Detect which cell encompasses the target text, then output its [X, Y] center coordinate. 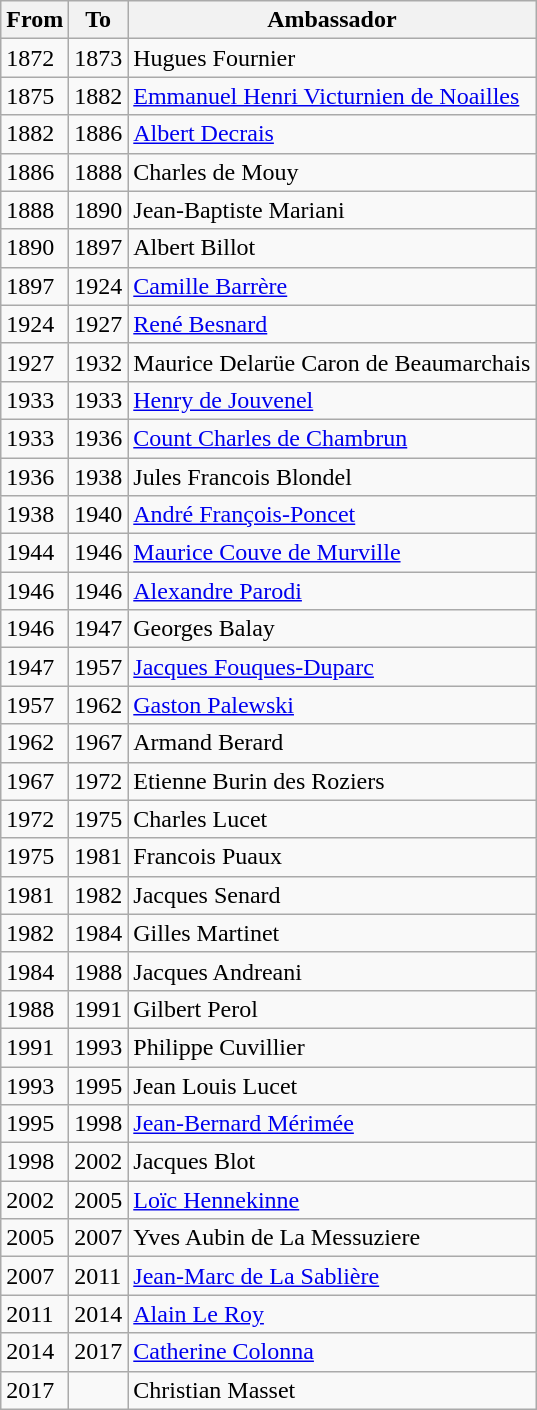
Gilbert Perol [332, 1009]
Albert Decrais [332, 134]
Jacques Andreani [332, 971]
Christian Masset [332, 1390]
From [35, 20]
Jean Louis Lucet [332, 1085]
Camille Barrère [332, 286]
Maurice Delarüe Caron de Beaumarchais [332, 362]
René Besnard [332, 324]
Armand Berard [332, 743]
1944 [35, 553]
To [98, 20]
Charles de Mouy [332, 172]
Philippe Cuvillier [332, 1047]
Jean-Baptiste Mariani [332, 210]
1932 [98, 362]
Albert Billot [332, 248]
Hugues Fournier [332, 58]
Jacques Senard [332, 895]
1872 [35, 58]
Francois Puaux [332, 857]
Henry de Jouvenel [332, 400]
Jules Francois Blondel [332, 477]
Alexandre Parodi [332, 591]
Jacques Fouques-Duparc [332, 667]
Emmanuel Henri Victurnien de Noailles [332, 96]
1875 [35, 96]
Count Charles de Chambrun [332, 438]
Georges Balay [332, 629]
Gaston Palewski [332, 705]
Yves Aubin de La Messuziere [332, 1238]
Loïc Hennekinne [332, 1200]
André François-Poncet [332, 515]
Catherine Colonna [332, 1352]
Alain Le Roy [332, 1314]
1940 [98, 515]
Charles Lucet [332, 819]
Jean-Marc de La Sablière [332, 1276]
Gilles Martinet [332, 933]
Jean-Bernard Mérimée [332, 1124]
Etienne Burin des Roziers [332, 781]
1873 [98, 58]
Jacques Blot [332, 1162]
Ambassador [332, 20]
Maurice Couve de Murville [332, 553]
